Pinpoint the cell where the given text exists, returning its (x, y) midpoint coordinate. 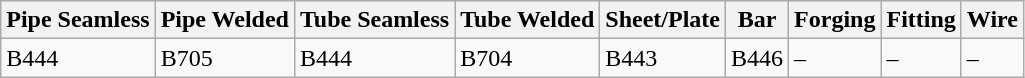
Fitting (921, 20)
B443 (663, 58)
B446 (756, 58)
Bar (756, 20)
Pipe Seamless (78, 20)
Wire (992, 20)
Sheet/Plate (663, 20)
B705 (224, 58)
Tube Seamless (374, 20)
Forging (835, 20)
Tube Welded (528, 20)
B704 (528, 58)
Pipe Welded (224, 20)
